Extract the [x, y] coordinate from the center of the cell holding the provided text.  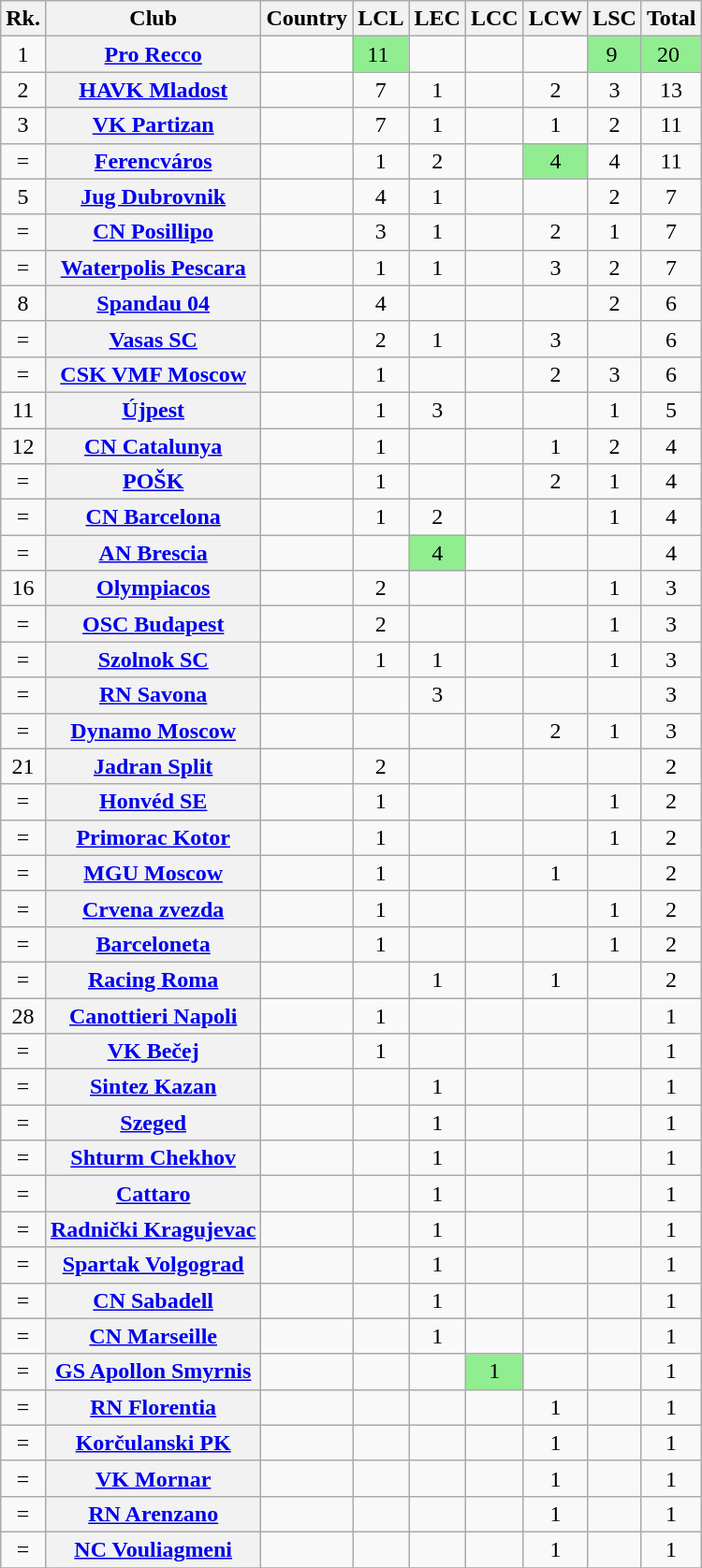
28 [23, 1015]
Újpest [153, 410]
Waterpolis Pescara [153, 268]
CN Posillipo [153, 232]
CN Catalunya [153, 446]
OSC Budapest [153, 624]
13 [671, 90]
20 [671, 54]
21 [23, 766]
Barceloneta [153, 944]
Radnički Kragujevac [153, 1229]
12 [23, 446]
CN Barcelona [153, 517]
LCC [494, 19]
VK Mornar [153, 1478]
MGU Moscow [153, 873]
Dynamo Moscow [153, 731]
CSK VMF Moscow [153, 374]
Sintez Kazan [153, 1087]
Club [153, 19]
9 [615, 54]
Vasas SC [153, 339]
Pro Recco [153, 54]
RN Savona [153, 695]
CN Marseille [153, 1336]
LCL [381, 19]
8 [23, 303]
AN Brescia [153, 553]
Szeged [153, 1123]
NC Vouliagmeni [153, 1549]
Honvéd SE [153, 802]
Crvena zvezda [153, 908]
RN Florentia [153, 1407]
Primorac Kotor [153, 837]
Shturm Chekhov [153, 1158]
HAVK Mladost [153, 90]
LEC [437, 19]
Szolnok SC [153, 660]
Jadran Split [153, 766]
Total [671, 19]
Spartak Volgograd [153, 1265]
Racing Roma [153, 980]
Ferencváros [153, 161]
VK Bečej [153, 1052]
Rk. [23, 19]
RN Arenzano [153, 1514]
Canottieri Napoli [153, 1015]
Jug Dubrovnik [153, 196]
Cattaro [153, 1194]
VK Partizan [153, 125]
Olympiacos [153, 588]
CN Sabadell [153, 1300]
Korčulanski PK [153, 1443]
POŠK [153, 482]
GS Apollon Smyrnis [153, 1372]
LSC [615, 19]
Country [307, 19]
LCW [555, 19]
16 [23, 588]
Spandau 04 [153, 303]
